Return (X, Y) of the center of cell containing provided text 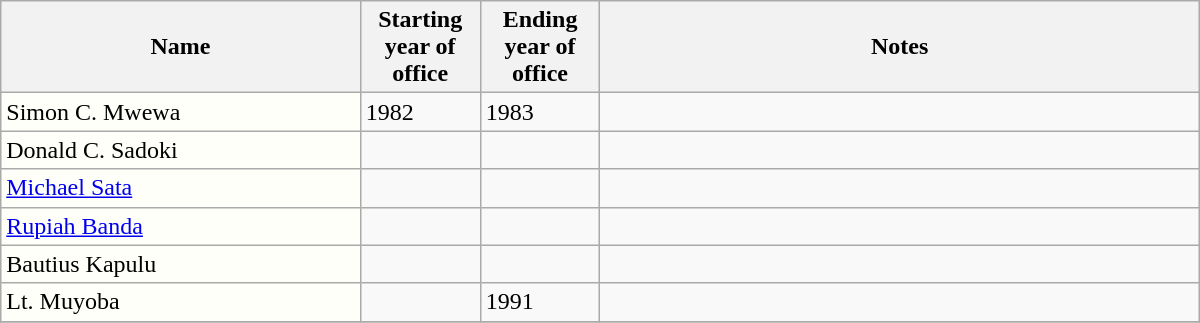
Donald C. Sadoki (181, 150)
Ending year of office (540, 47)
Name (181, 47)
1991 (540, 302)
Bautius Kapulu (181, 264)
Notes (900, 47)
1982 (420, 112)
Starting year of office (420, 47)
Michael Sata (181, 188)
Rupiah Banda (181, 226)
Simon C. Mwewa (181, 112)
Lt. Muyoba (181, 302)
1983 (540, 112)
